For the text-containing cell, return its midpoint in [X, Y] coordinate format. 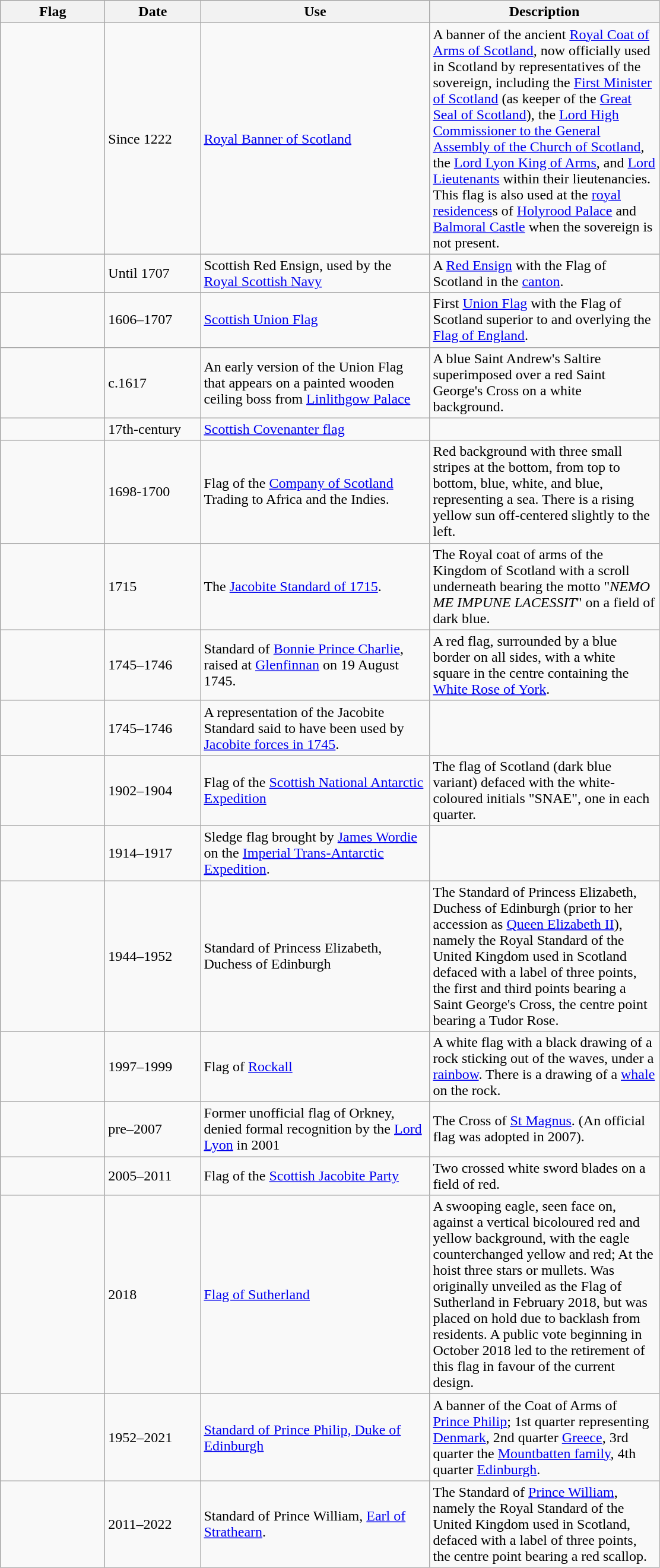
Sledge flag brought by James Wordie on the Imperial Trans-Antarctic Expedition. [315, 853]
Flag of Rockall [315, 1067]
A blue Saint Andrew's Saltire superimposed over a red Saint George's Cross on a white background. [544, 382]
First Union Flag with the Flag of Scotland superior to and overlying the Flag of England. [544, 320]
Standard of Prince Philip, Duke of Edinburgh [315, 1437]
Use [315, 12]
17th-century [153, 429]
Scottish Covenanter flag [315, 429]
Flag [53, 12]
Royal Banner of Scotland [315, 139]
Standard of Prince William, Earl of Strathearn. [315, 1524]
The Royal coat of arms of the Kingdom of Scotland with a scroll underneath bearing the motto "NEMO ME IMPUNE LACESSIT" on a field of dark blue. [544, 586]
1698-1700 [153, 491]
Until 1707 [153, 273]
1902–1904 [153, 791]
The flag of Scotland (dark blue variant) defaced with the white-coloured initials "SNAE", one in each quarter. [544, 791]
Scottish Union Flag [315, 320]
An early version of the Union Flag that appears on a painted wooden ceiling boss from Linlithgow Palace [315, 382]
1997–1999 [153, 1067]
Description [544, 12]
A red flag, surrounded by a blue border on all sides, with a white square in the centre containing the White Rose of York. [544, 665]
Date [153, 12]
The Jacobite Standard of 1715. [315, 586]
Scottish Red Ensign, used by the Royal Scottish Navy [315, 273]
Flag of Sutherland [315, 1295]
1606–1707 [153, 320]
Flag of the Company of Scotland Trading to Africa and the Indies. [315, 491]
A representation of the Jacobite Standard said to have been used by Jacobite forces in 1745. [315, 728]
1952–2021 [153, 1437]
pre–2007 [153, 1129]
Flag of the Scottish Jacobite Party [315, 1176]
2011–2022 [153, 1524]
1944–1952 [153, 956]
1914–1917 [153, 853]
Former unofficial flag of Orkney, denied formal recognition by the Lord Lyon in 2001 [315, 1129]
Standard of Princess Elizabeth, Duchess of Edinburgh [315, 956]
A Red Ensign with the Flag of Scotland in the canton. [544, 273]
2018 [153, 1295]
c.1617 [153, 382]
Two crossed white sword blades on a field of red. [544, 1176]
1715 [153, 586]
Standard of Bonnie Prince Charlie, raised at Glenfinnan on 19 August 1745. [315, 665]
Flag of the Scottish National Antarctic Expedition [315, 791]
2005–2011 [153, 1176]
The Cross of St Magnus. (An official flag was adopted in 2007). [544, 1129]
Since 1222 [153, 139]
A white flag with a black drawing of a rock sticking out of the waves, under a rainbow. There is a drawing of a whale on the rock. [544, 1067]
